Scan for the cell matching the given text and deliver its (x, y) coordinate at center. 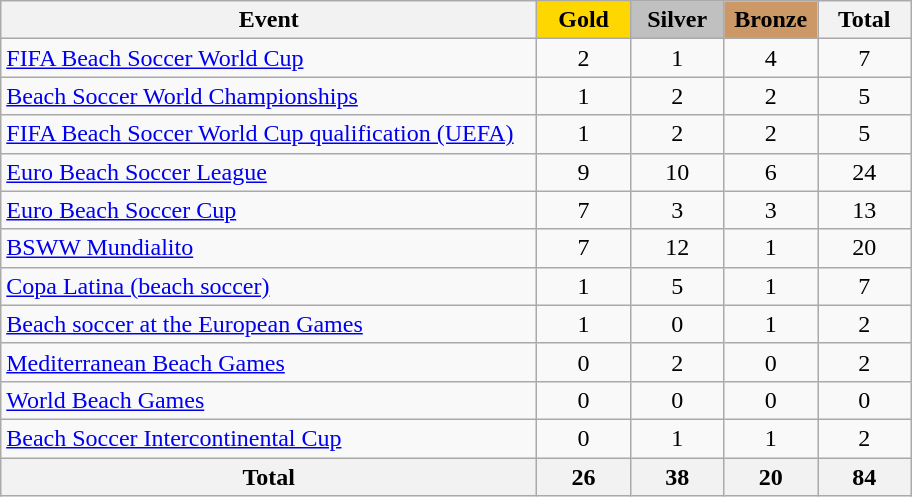
Beach Soccer World Championships (269, 96)
Beach soccer at the European Games (269, 324)
Event (269, 20)
84 (865, 477)
9 (584, 172)
FIFA Beach Soccer World Cup (269, 58)
12 (677, 248)
Copa Latina (beach soccer) (269, 286)
26 (584, 477)
4 (771, 58)
BSWW Mundialito (269, 248)
Beach Soccer Intercontinental Cup (269, 438)
6 (771, 172)
Bronze (771, 20)
FIFA Beach Soccer World Cup qualification (UEFA) (269, 134)
38 (677, 477)
24 (865, 172)
Silver (677, 20)
Mediterranean Beach Games (269, 362)
13 (865, 210)
Gold (584, 20)
Euro Beach Soccer Cup (269, 210)
Euro Beach Soccer League (269, 172)
10 (677, 172)
World Beach Games (269, 400)
